Identify which cell holds the provided text, then report its (x, y) central coordinate. 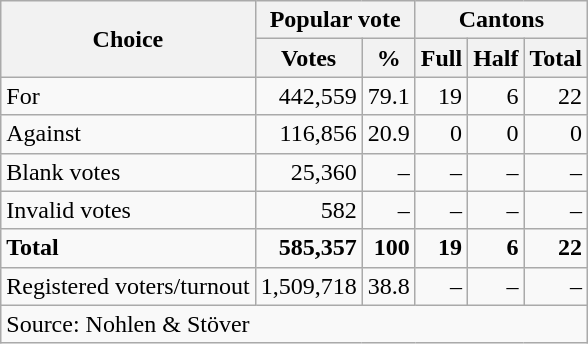
Cantons (501, 20)
1,509,718 (308, 286)
Choice (128, 39)
582 (308, 210)
Popular vote (335, 20)
38.8 (388, 286)
Against (128, 134)
Blank votes (128, 172)
116,856 (308, 134)
Votes (308, 58)
Half (496, 58)
Invalid votes (128, 210)
442,559 (308, 96)
Source: Nohlen & Stöver (294, 324)
20.9 (388, 134)
100 (388, 248)
Registered voters/turnout (128, 286)
79.1 (388, 96)
% (388, 58)
585,357 (308, 248)
Full (441, 58)
For (128, 96)
25,360 (308, 172)
